Capture the cell that displays the provided text and extract its [X, Y] central coordinate. 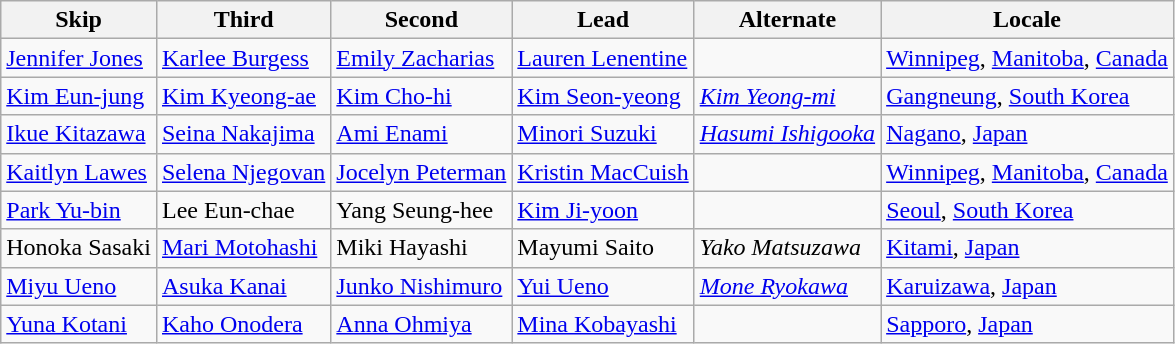
Park Yu-bin [79, 210]
Alternate [787, 20]
Junko Nishimuro [422, 286]
Ikue Kitazawa [79, 134]
Ami Enami [422, 134]
Mina Kobayashi [603, 324]
Skip [79, 20]
Kitami, Japan [1028, 248]
Yui Ueno [603, 286]
Kim Cho-hi [422, 96]
Kaho Onodera [243, 324]
Second [422, 20]
Kim Yeong-mi [787, 96]
Yako Matsuzawa [787, 248]
Miki Hayashi [422, 248]
Mone Ryokawa [787, 286]
Miyu Ueno [79, 286]
Gangneung, South Korea [1028, 96]
Lead [603, 20]
Emily Zacharias [422, 58]
Selena Njegovan [243, 172]
Honoka Sasaki [79, 248]
Kim Kyeong-ae [243, 96]
Third [243, 20]
Jennifer Jones [79, 58]
Mari Motohashi [243, 248]
Kristin MacCuish [603, 172]
Kaitlyn Lawes [79, 172]
Kim Seon-yeong [603, 96]
Seoul, South Korea [1028, 210]
Kim Eun-jung [79, 96]
Nagano, Japan [1028, 134]
Jocelyn Peterman [422, 172]
Seina Nakajima [243, 134]
Kim Ji-yoon [603, 210]
Locale [1028, 20]
Hasumi Ishigooka [787, 134]
Lee Eun-chae [243, 210]
Mayumi Saito [603, 248]
Lauren Lenentine [603, 58]
Sapporo, Japan [1028, 324]
Karlee Burgess [243, 58]
Minori Suzuki [603, 134]
Yuna Kotani [79, 324]
Karuizawa, Japan [1028, 286]
Asuka Kanai [243, 286]
Yang Seung-hee [422, 210]
Anna Ohmiya [422, 324]
